Find where the given text appears and provide that cell's center as [x, y] coordinate. 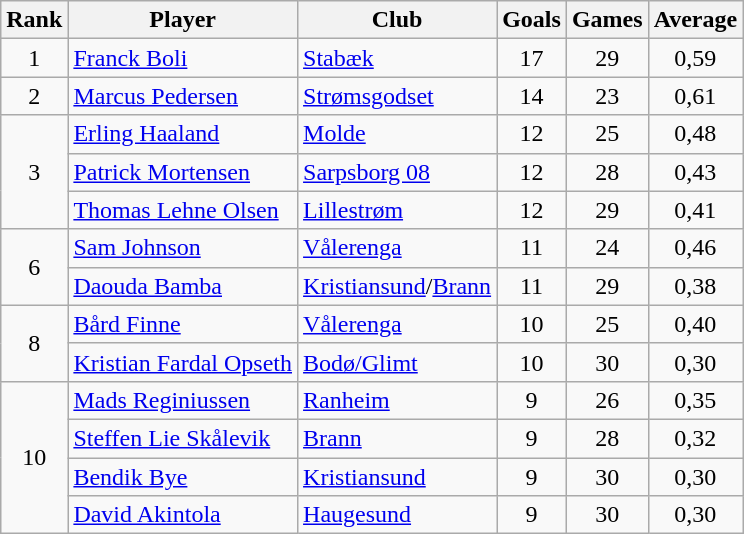
Erling Haaland [183, 134]
Daouda Bamba [183, 286]
Franck Boli [183, 58]
Haugesund [398, 515]
Player [183, 20]
0,48 [696, 134]
Molde [398, 134]
3 [34, 172]
Sam Johnson [183, 248]
24 [607, 248]
1 [34, 58]
14 [532, 96]
Stabæk [398, 58]
Bodø/Glimt [398, 362]
Club [398, 20]
Average [696, 20]
Marcus Pedersen [183, 96]
Ranheim [398, 400]
17 [532, 58]
Kristian Fardal Opseth [183, 362]
Kristiansund/Brann [398, 286]
Bård Finne [183, 324]
Bendik Bye [183, 477]
0,59 [696, 58]
Rank [34, 20]
0,40 [696, 324]
Strømsgodset [398, 96]
0,46 [696, 248]
Sarpsborg 08 [398, 172]
Goals [532, 20]
23 [607, 96]
0,32 [696, 438]
Steffen Lie Skålevik [183, 438]
0,38 [696, 286]
David Akintola [183, 515]
Mads Reginiussen [183, 400]
0,41 [696, 210]
0,61 [696, 96]
6 [34, 267]
Brann [398, 438]
8 [34, 343]
0,35 [696, 400]
0,43 [696, 172]
Kristiansund [398, 477]
2 [34, 96]
Thomas Lehne Olsen [183, 210]
Lillestrøm [398, 210]
Patrick Mortensen [183, 172]
26 [607, 400]
Games [607, 20]
